Return the [x, y] coordinate for the center point of the cell that contains the specified text.  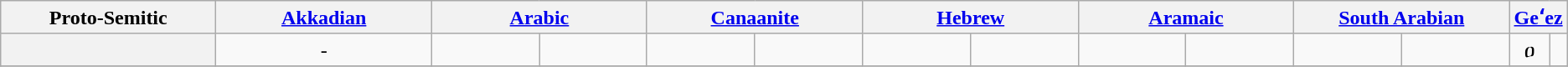
- [324, 49]
Arabic [539, 18]
Geʻez [1538, 18]
ዐ [1529, 49]
Proto-Semitic [109, 18]
Hebrew [970, 18]
Akkadian [324, 18]
Canaanite [755, 18]
Aramaic [1186, 18]
South Arabian [1402, 18]
